Output the (x, y) coordinate of the center of the cell containing the given text.  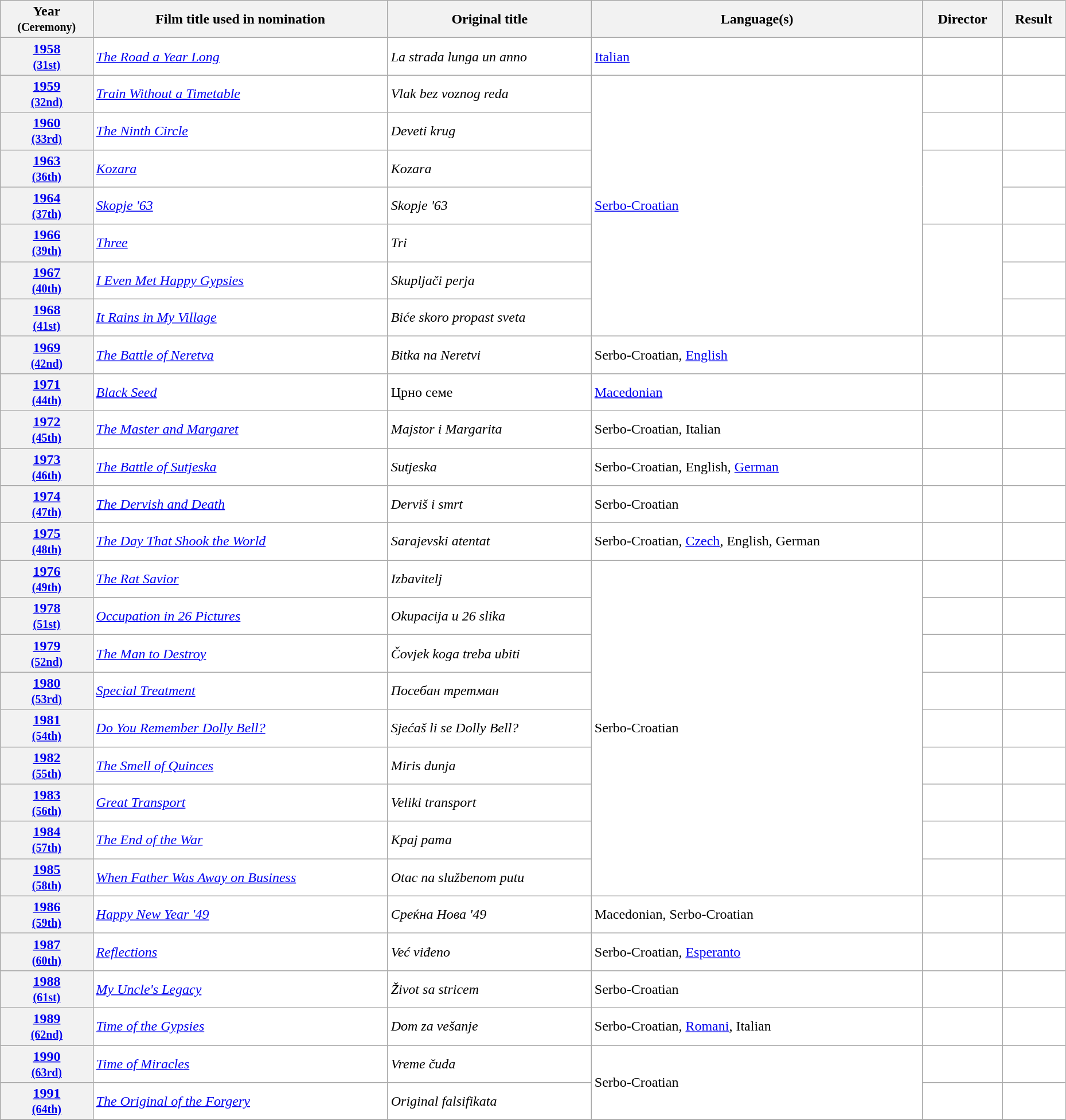
Macedonian (757, 392)
Original falsifikata (490, 1101)
Otac na službenom putu (490, 877)
1971(44th) (47, 392)
Serbo-Croatian, Italian (757, 429)
The End of the War (240, 840)
1959(32nd) (47, 94)
Okupacija u 26 slika (490, 616)
1958(31st) (47, 56)
Reflections (240, 952)
Tri (490, 243)
The Original of the Forgery (240, 1101)
Special Treatment (240, 690)
1966(39th) (47, 243)
Среќна Нова '49 (490, 914)
Train Without a Timetable (240, 94)
1974(47th) (47, 505)
1978(51st) (47, 616)
1988(61st) (47, 989)
Посебан третман (490, 690)
The Battle of Sutjeska (240, 467)
Miris dunja (490, 765)
1969(42nd) (47, 354)
1990(63rd) (47, 1063)
I Even Met Happy Gypsies (240, 280)
Occupation in 26 Pictures (240, 616)
1986(59th) (47, 914)
The Battle of Neretva (240, 354)
Time of the Gypsies (240, 1027)
Sarajevski atentat (490, 541)
It Rains in My Village (240, 318)
The Rat Savior (240, 579)
1968(41st) (47, 318)
1973(46th) (47, 467)
Italian (757, 56)
Црно семе (490, 392)
Time of Miracles (240, 1063)
Serbo-Croatian, English (757, 354)
The Man to Destroy (240, 654)
Serbo-Croatian, Czech, English, German (757, 541)
1987(60th) (47, 952)
Original title (490, 19)
Biće skoro propast sveta (490, 318)
La strada lunga un anno (490, 56)
Great Transport (240, 803)
Black Seed (240, 392)
Film title used in nomination (240, 19)
1979(52nd) (47, 654)
1967(40th) (47, 280)
The Smell of Quinces (240, 765)
Majstor i Margarita (490, 429)
Već viđeno (490, 952)
The Road a Year Long (240, 56)
Macedonian, Serbo-Croatian (757, 914)
The Master and Margaret (240, 429)
1975(48th) (47, 541)
1960(33rd) (47, 131)
Veliki transport (490, 803)
The Day That Shook the World (240, 541)
Крај рата (490, 840)
Three (240, 243)
Sjećaš li se Dolly Bell? (490, 728)
Year(Ceremony) (47, 19)
1991(64th) (47, 1101)
1963(36th) (47, 169)
My Uncle's Legacy (240, 989)
1981(54th) (47, 728)
Skupljači perja (490, 280)
Dom za vešanje (490, 1027)
When Father Was Away on Business (240, 877)
1982(55th) (47, 765)
Čovjek koga treba ubiti (490, 654)
Happy New Year '49 (240, 914)
Bitka na Neretvi (490, 354)
1989(62nd) (47, 1027)
1972(45th) (47, 429)
Vlak bez voznog reda (490, 94)
1985(58th) (47, 877)
1964(37th) (47, 205)
Sutjeska (490, 467)
1980(53rd) (47, 690)
Language(s) (757, 19)
Result (1033, 19)
Serbo-Croatian, English, German (757, 467)
1983(56th) (47, 803)
Derviš i smrt (490, 505)
Izbavitelj (490, 579)
Život sa stricem (490, 989)
Serbo-Croatian, Romani, Italian (757, 1027)
Director (962, 19)
Deveti krug (490, 131)
Vreme čuda (490, 1063)
The Dervish and Death (240, 505)
1984(57th) (47, 840)
The Ninth Circle (240, 131)
Serbo-Croatian, Esperanto (757, 952)
1976(49th) (47, 579)
Do You Remember Dolly Bell? (240, 728)
